Detect which cell encompasses the target text, then output its (X, Y) center coordinate. 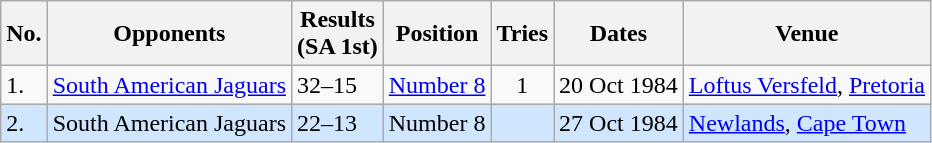
Opponents (169, 34)
Tries (522, 34)
1. (24, 85)
20 Oct 1984 (619, 85)
2. (24, 123)
Results (SA 1st) (338, 34)
Position (437, 34)
Loftus Versfeld, Pretoria (806, 85)
32–15 (338, 85)
Newlands, Cape Town (806, 123)
1 (522, 85)
22–13 (338, 123)
27 Oct 1984 (619, 123)
No. (24, 34)
Venue (806, 34)
Dates (619, 34)
